Return (X, Y) of the center of cell containing provided text 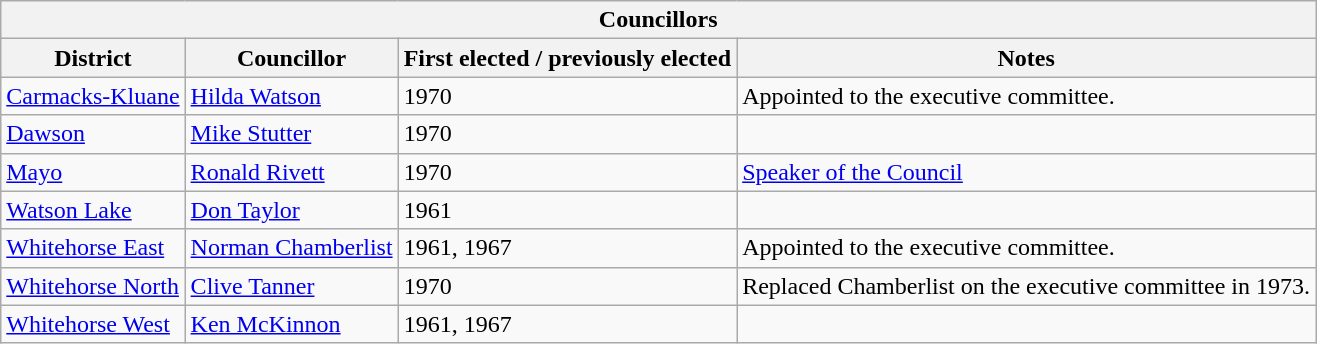
First elected / previously elected (568, 58)
Ken McKinnon (292, 324)
Hilda Watson (292, 96)
Replaced Chamberlist on the executive committee in 1973. (1026, 286)
Norman Chamberlist (292, 248)
Whitehorse East (93, 248)
Councillors (658, 20)
1961 (568, 210)
Mayo (93, 172)
Ronald Rivett (292, 172)
Speaker of the Council (1026, 172)
Mike Stutter (292, 134)
Clive Tanner (292, 286)
Whitehorse North (93, 286)
District (93, 58)
Whitehorse West (93, 324)
Watson Lake (93, 210)
Councillor (292, 58)
Don Taylor (292, 210)
Notes (1026, 58)
Dawson (93, 134)
Carmacks-Kluane (93, 96)
